Search for the cell housing the specified text and yield its (X, Y) center coordinate. 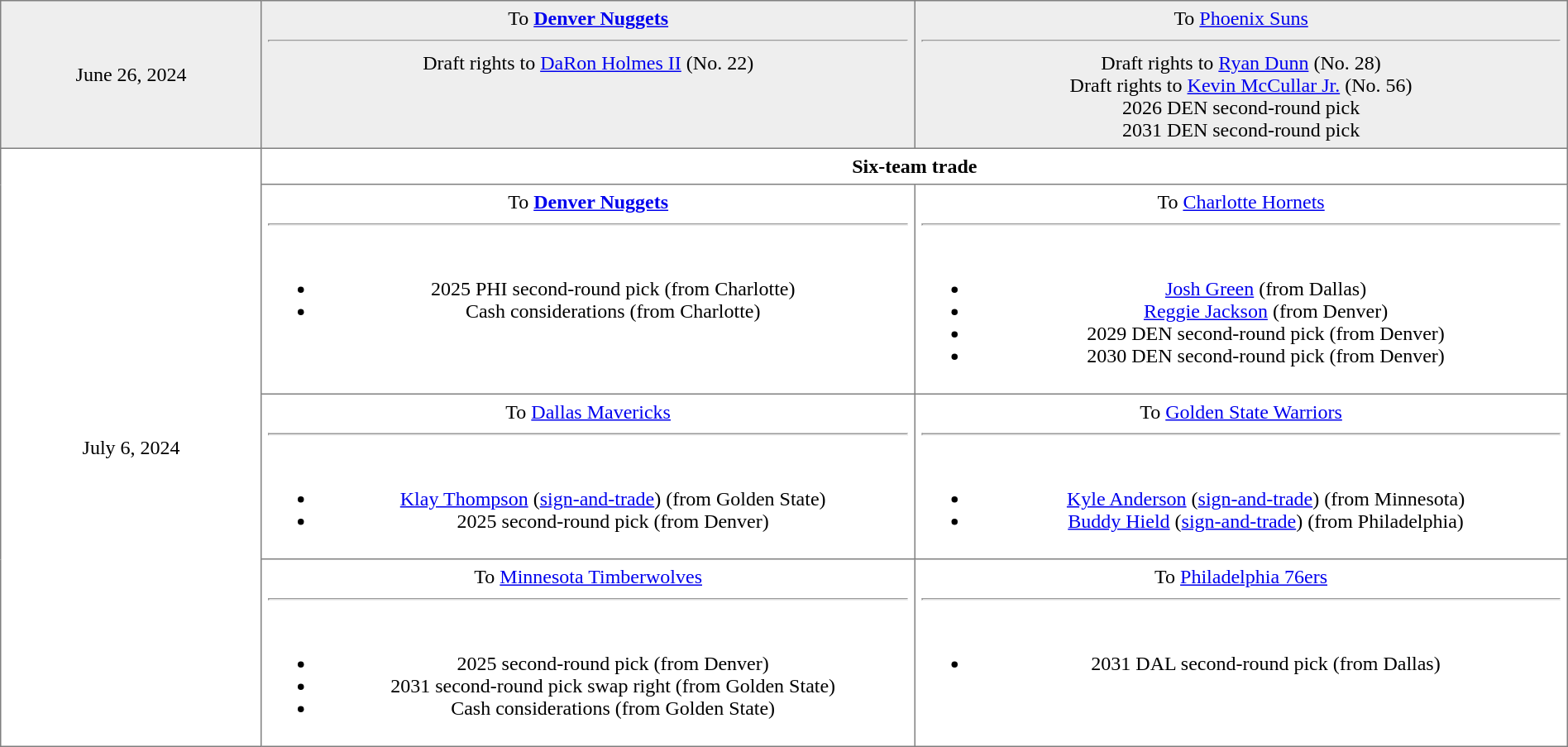
To Phoenix SunsDraft rights to Ryan Dunn (No. 28)Draft rights to Kevin McCullar Jr. (No. 56)2026 DEN second-round pick2031 DEN second-round pick (1241, 74)
July 6, 2024 (131, 447)
To Philadelphia 76ers2031 DAL second-round pick (from Dallas) (1241, 653)
Six-team trade (915, 166)
June 26, 2024 (131, 74)
To Denver NuggetsDraft rights to DaRon Holmes II (No. 22) (587, 74)
To Denver Nuggets2025 PHI second-round pick (from Charlotte)Cash considerations (from Charlotte) (587, 290)
To Golden State WarriorsKyle Anderson (sign-and-trade) (from Minnesota)Buddy Hield (sign-and-trade) (from Philadelphia) (1241, 476)
To Dallas MavericksKlay Thompson (sign-and-trade) (from Golden State)2025 second-round pick (from Denver) (587, 476)
